Return the (x, y) coordinate for the center point of the cell that contains the specified text.  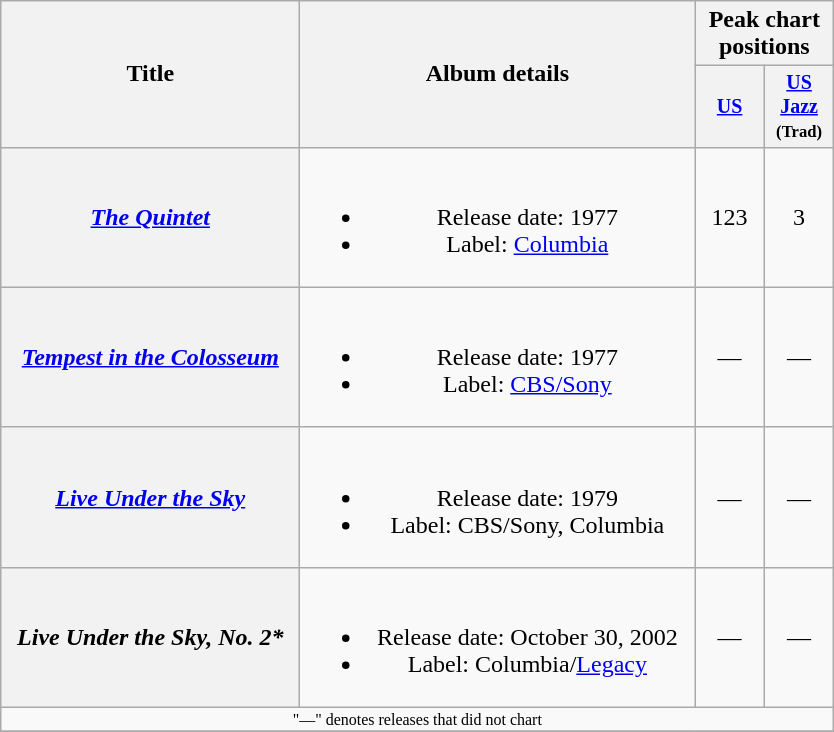
US Jazz(Trad) (798, 106)
Release date: October 30, 2002Label: Columbia/Legacy (498, 637)
US (730, 106)
Peak chart positions (764, 34)
Release date: 1977Label: CBS/Sony (498, 357)
Live Under the Sky (150, 497)
Album details (498, 74)
Live Under the Sky, No. 2* (150, 637)
Title (150, 74)
Release date: 1977Label: Columbia (498, 217)
Tempest in the Colosseum (150, 357)
Release date: 1979Label: CBS/Sony, Columbia (498, 497)
"—" denotes releases that did not chart (418, 720)
123 (730, 217)
3 (798, 217)
The Quintet (150, 217)
